Pinpoint the cell where the given text exists, returning its [x, y] midpoint coordinate. 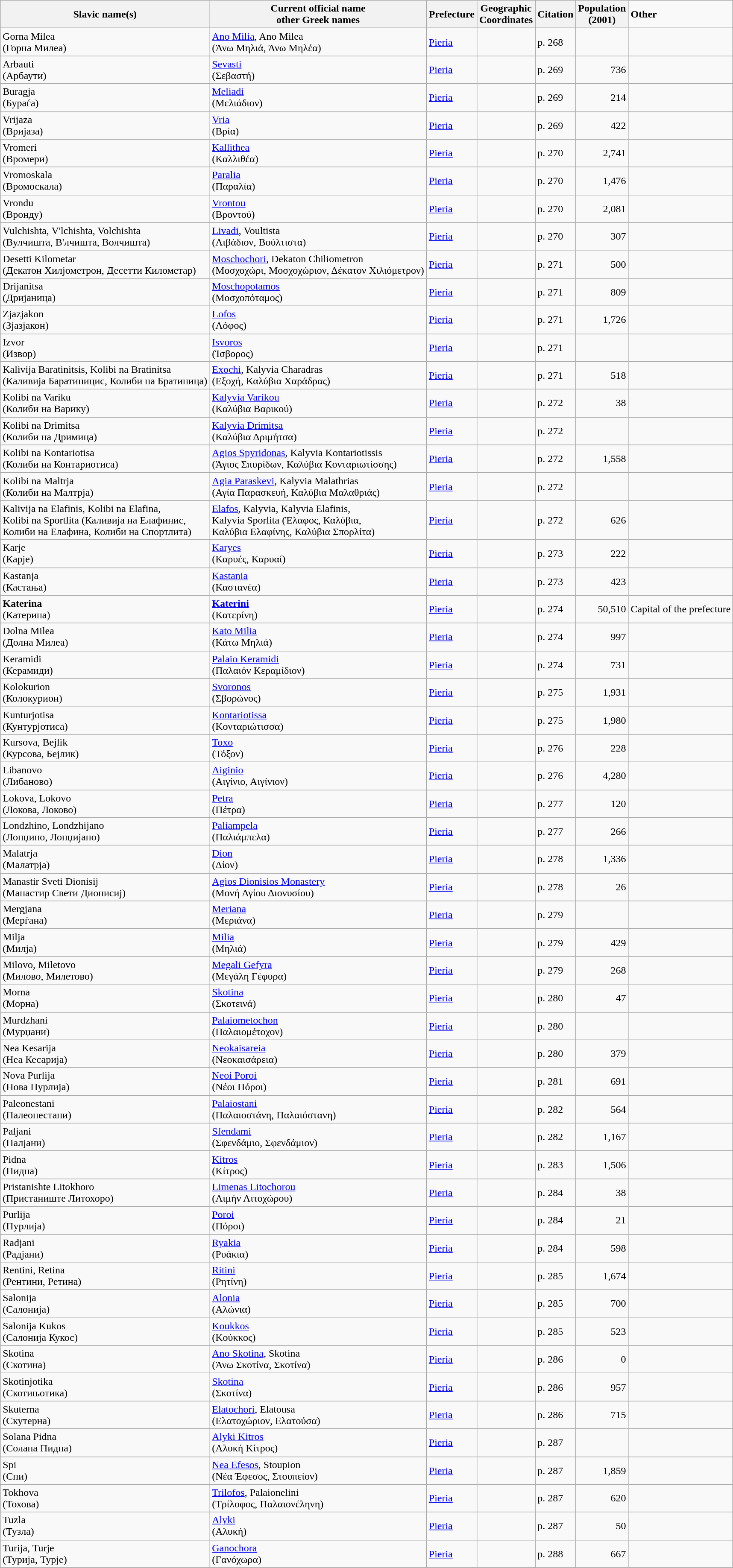
Elafos, Kalyvia, Kalyvia Elafinis,Kalyvia Sporlita (Έλαφος, Καλύβια,Καλύβια Ελαφίνης, Καλύβια Σπορλίτα) [318, 520]
429 [602, 943]
Vrontou (Βροντού) [318, 208]
p. 283 [555, 1165]
691 [602, 1081]
Kalyvia Varikou (Καλύβια Βαρικού) [318, 403]
Rentini, Retina (Рентини, Ретина) [105, 1276]
p. 288 [555, 1553]
Elatochori, Elatousa (Ελατοχώριον, Ελατούσα) [318, 1415]
228 [602, 748]
Purlija (Пурлија) [105, 1220]
120 [602, 804]
Radjani (Радјани) [105, 1248]
1,336 [602, 859]
Morna (Морна) [105, 998]
50,510 [602, 609]
Kolibi na Kontariotisa (Колиби на Контариотиса) [105, 459]
Meriana (Μεριάνα) [318, 915]
Current official nameother Greek names [318, 15]
Kitros (Κίτρος) [318, 1165]
Vulchishta, V'lchishta, Volchishta (Вулчишта, В'лчишта, Волчишта) [105, 237]
268 [602, 970]
957 [602, 1387]
Kontariotissa (Κονταριώτισσα) [318, 720]
Manastir Sveti Dionisij (Манастир Свети Дионисиј) [105, 887]
214 [602, 97]
Skotinjotika (Скотињотика) [105, 1387]
Londzhino, Londzhijano (Лонџино, Лонџијано) [105, 832]
Salonija Kukos (Салонија Кукос) [105, 1331]
Vrijaza (Вријаза) [105, 126]
Tokhova (Тохова) [105, 1498]
731 [602, 664]
Turija, Turje (Турија, Турје) [105, 1553]
Arbauti (Арбаути) [105, 70]
Skuterna (Скутерна) [105, 1415]
Karyes (Καρυές, Καρυαί) [318, 553]
Dion (Δίον) [318, 859]
Drijanitsa (Дријаница) [105, 292]
Buragja (Бураѓа) [105, 97]
Kolokurion (Колокурион) [105, 693]
Mergjana (Мерѓана) [105, 915]
Skotina (Σκοτεινά) [318, 998]
Skotina (Σκοτίνα) [318, 1387]
Alonia (Αλώνια) [318, 1304]
Desetti Kilometar (Декатон Хилјометрон, Десетти Километар) [105, 264]
Other [681, 15]
379 [602, 1054]
Nova Purlija (Нова Пурлија) [105, 1081]
Nea Efesos, Stoupion (Νέα Έφεσος, Στουπείον) [318, 1471]
Agios Spyridonas, Kalyvia Kontariotissis (Άγιος Σπυρίδων, Καλύβια Κονταριωτίσσης) [318, 459]
Vromoskala (Вромоскала) [105, 181]
266 [602, 832]
Kolibi na Maltrja (Колиби на Малтрја) [105, 487]
Paleonestani (Палеонестани) [105, 1109]
Paliampela (Παλιάμπελα) [318, 832]
422 [602, 126]
626 [602, 520]
500 [602, 264]
Kalivija na Elafinis, Kolibi na Elafina,Kolibi na Sportlita (Каливија на Елафинис,Колиби на Елафина, Колиби на Спортлита) [105, 520]
667 [602, 1553]
Vria (Βρία) [318, 126]
Koukkos (Κούκκος) [318, 1331]
Svoronos (Σβορώνος) [318, 693]
p. 281 [555, 1081]
Agios Dionisios Monastery (Μονή Αγίου Διονυσίου) [318, 887]
Kastanja (Кастања) [105, 582]
26 [602, 887]
Izvor (Извор) [105, 348]
2,081 [602, 208]
4,280 [602, 775]
Kato Milia (Κάτω Μηλιά) [318, 637]
1,558 [602, 459]
1,506 [602, 1165]
Palaio Keramidi (Παλαιόν Κεραμίδιον) [318, 664]
Nea Kesarija (Неа Кесарија) [105, 1054]
Sevasti (Σεβαστή) [318, 70]
p. 268 [555, 42]
Murdzhani (Мурџани) [105, 1026]
Ganochora (Γανόχωρα) [318, 1553]
Population(2001) [602, 15]
Zjazjakon (Зјазјакон) [105, 319]
Salonija (Салонија) [105, 1304]
Aiginio (Αιγίνιο, Αιγίνιον) [318, 775]
Ano Skotina, Skotina (Άνω Σκοτίνα, Σκοτίνα) [318, 1360]
Gorna Milea (Горна Милеа) [105, 42]
Palaiometochon (Παλαιομέτοχον) [318, 1026]
Moschopotamos (Μοσχοπόταμος) [318, 292]
1,931 [602, 693]
Malatrja (Малатрја) [105, 859]
Alyki Kitros (Αλυκή Κίτρος) [318, 1442]
Neoi Poroi (Νέοι Πόροι) [318, 1081]
Milja (Милја) [105, 943]
423 [602, 582]
Kolibi na Drimitsa (Колиби на Дримица) [105, 431]
Megali Gefyra (Μεγάλη Γέφυρα) [318, 970]
Exochi, Kalyvia Charadras (Εξοχή, Καλύβια Χαράδρας) [318, 376]
Pristanishte Litokhoro (Пристаниште Литохоро) [105, 1192]
Moschochori, Dekaton Chiliometron(Μοσχοχώρι, Μοσχοχώριον, Δέκατον Χιλιόμετρον) [318, 264]
Vromeri (Вромери) [105, 153]
1,980 [602, 720]
Milovo, Miletovo (Милово, Милетово) [105, 970]
564 [602, 1109]
Agia Paraskevi, Kalyvia Malathrias (Αγία Παρασκευή, Καλύβια Μαλαθριάς) [318, 487]
997 [602, 637]
Kalivija Baratinitsis, Kolibi na Bratinitsa (Каливија Баратиницис, Колиби на Братиница) [105, 376]
Libanovo (Либаново) [105, 775]
Palaiostani (Παλαιοστάνη, Παλαιόστανη) [318, 1109]
Ritini (Ρητίνη) [318, 1276]
Kolibi na Variku (Колиби на Варику) [105, 403]
620 [602, 1498]
Ano Milia, Ano Milea (Άνω Μηλιά, Άνω Μηλέα) [318, 42]
Meliadi (Μελιάδιον) [318, 97]
Isvoros (Ίσβορος) [318, 348]
Dolna Milea (Долна Милеа) [105, 637]
598 [602, 1248]
Paljani (Палјани) [105, 1137]
GeographicCoordinates [506, 15]
Citation [555, 15]
Capital of the prefecture [681, 609]
Petra (Πέτρα) [318, 804]
Keramidi (Керамиди) [105, 664]
736 [602, 70]
Skotina (Скотина) [105, 1360]
Kalyvia Drimitsa (Καλύβια Δριμήτσα) [318, 431]
Ryakia (Ρυάκια) [318, 1248]
307 [602, 237]
Poroi (Πόροι) [318, 1220]
50 [602, 1526]
1,859 [602, 1471]
Sfendami (Σφενδάμιο, Σφενδάμιον) [318, 1137]
1,167 [602, 1137]
Paralia (Παραλία) [318, 181]
1,674 [602, 1276]
47 [602, 998]
Spi (Спи) [105, 1471]
Livadi, Voultista (Λιβάδιον, Βούλτιστα) [318, 237]
700 [602, 1304]
523 [602, 1331]
1,726 [602, 319]
2,741 [602, 153]
Limenas Litochorou (Λιμήν Λιτοχώρου) [318, 1192]
Tuzla (Тузла) [105, 1526]
Kastania (Καστανέα) [318, 582]
0 [602, 1360]
809 [602, 292]
222 [602, 553]
Alyki (Αλυκή) [318, 1526]
Neokaisareia (Νεοκαισάρεια) [318, 1054]
Kunturjotisa (Кунтурјотиса) [105, 720]
Trilofos, Palaionelini (Τρίλοφος, Παλαιονέληνη) [318, 1498]
Pidna (Пидна) [105, 1165]
Kallithea (Καλλιθέα) [318, 153]
Kursova, Bejlik (Курсова, Бејлик) [105, 748]
21 [602, 1220]
Milia (Μηλιά) [318, 943]
Lofos (Λόφος) [318, 319]
Katerini (Κατερίνη) [318, 609]
Toxo (Τόξον) [318, 748]
518 [602, 376]
Slavic name(s) [105, 15]
Lokova, Lokovo (Локова, Локово) [105, 804]
Vrondu (Вронду) [105, 208]
1,476 [602, 181]
Karje (Карје) [105, 553]
Prefecture [452, 15]
Solana Pidna (Солана Пидна) [105, 1442]
715 [602, 1415]
Katerina (Катерина) [105, 609]
